Determine the (x, y) coordinate at the center of the cell enclosing the given text.  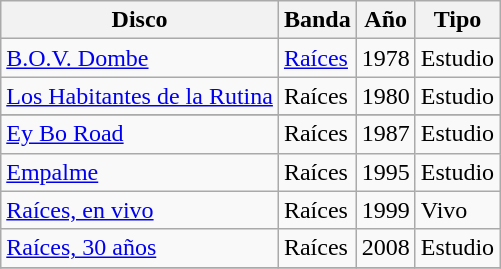
Vivo (457, 210)
B.O.V. Dombe (140, 58)
Disco (140, 20)
Año (386, 20)
Ey Bo Road (140, 134)
Raíces, 30 años (140, 248)
1978 (386, 58)
Raíces, en vivo (140, 210)
1980 (386, 96)
Banda (317, 20)
Los Habitantes de la Rutina (140, 96)
1995 (386, 172)
Tipo (457, 20)
Empalme (140, 172)
2008 (386, 248)
1999 (386, 210)
1987 (386, 134)
